Search for the cell housing the specified text and yield its [x, y] center coordinate. 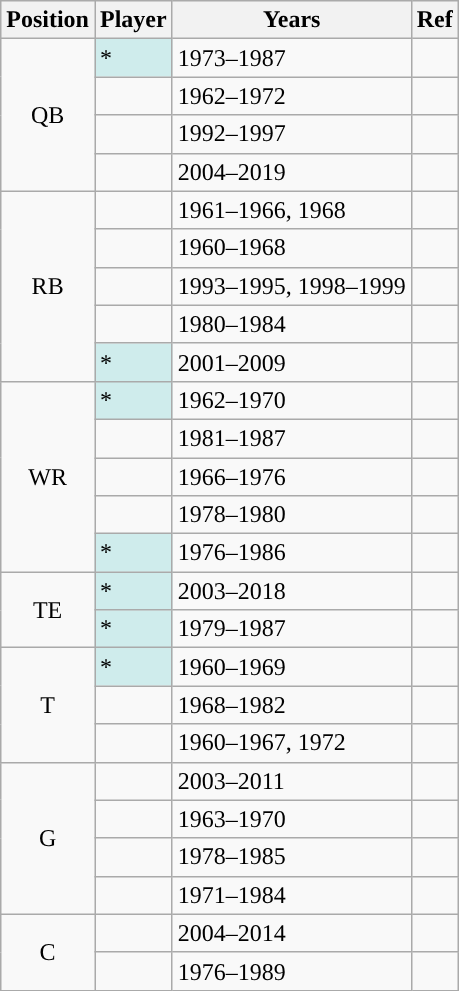
1978–1985 [292, 857]
1961–1966, 1968 [292, 210]
1960–1968 [292, 248]
1973–1987 [292, 58]
QB [48, 115]
2003–2018 [292, 591]
1979–1987 [292, 629]
1971–1984 [292, 895]
1963–1970 [292, 819]
2003–2011 [292, 781]
1981–1987 [292, 438]
Ref [434, 20]
1962–1972 [292, 96]
WR [48, 476]
Years [292, 20]
1962–1970 [292, 400]
1980–1984 [292, 324]
T [48, 705]
1992–1997 [292, 134]
1960–1967, 1972 [292, 743]
1976–1989 [292, 971]
1968–1982 [292, 705]
C [48, 952]
Position [48, 20]
1993–1995, 1998–1999 [292, 286]
RB [48, 286]
1960–1969 [292, 667]
2004–2014 [292, 933]
G [48, 838]
1978–1980 [292, 515]
Player [133, 20]
TE [48, 610]
1966–1976 [292, 477]
1976–1986 [292, 553]
2004–2019 [292, 172]
2001–2009 [292, 362]
